Determine the (X, Y) coordinate at the center of the cell enclosing the given text.  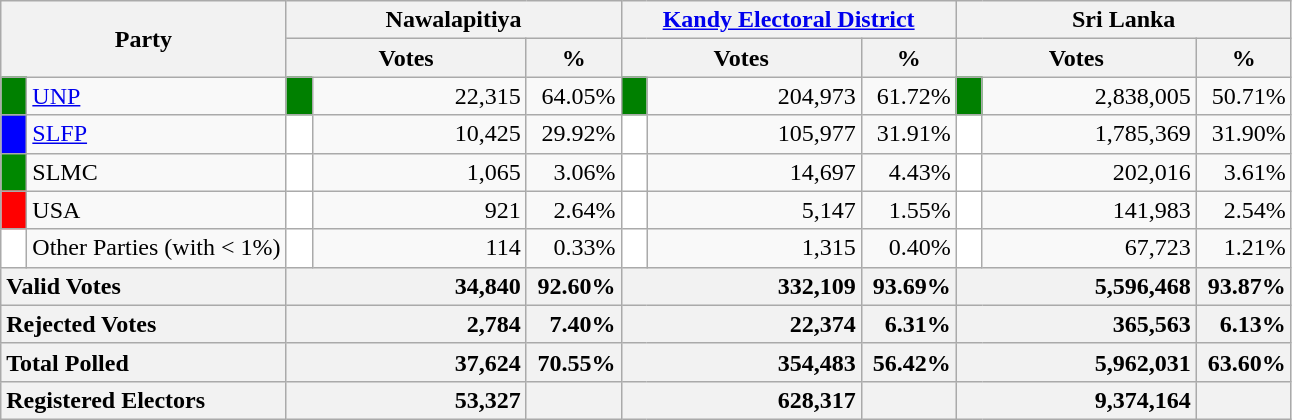
Kandy Electoral District (788, 20)
3.06% (574, 172)
Nawalapitiya (454, 20)
93.69% (908, 286)
1,065 (419, 172)
0.40% (908, 248)
9,374,164 (1076, 400)
Registered Electors (144, 400)
UNP (156, 96)
1.55% (908, 210)
Valid Votes (144, 286)
34,840 (406, 286)
921 (419, 210)
5,596,468 (1076, 286)
61.72% (908, 96)
2.54% (1244, 210)
SLMC (156, 172)
1.21% (1244, 248)
2,838,005 (1089, 96)
50.71% (1244, 96)
1,785,369 (1089, 134)
67,723 (1089, 248)
365,563 (1076, 324)
6.13% (1244, 324)
64.05% (574, 96)
93.87% (1244, 286)
70.55% (574, 362)
SLFP (156, 134)
10,425 (419, 134)
114 (419, 248)
14,697 (754, 172)
Sri Lanka (1124, 20)
2,784 (406, 324)
56.42% (908, 362)
354,483 (741, 362)
5,962,031 (1076, 362)
29.92% (574, 134)
628,317 (741, 400)
7.40% (574, 324)
202,016 (1089, 172)
105,977 (754, 134)
31.91% (908, 134)
141,983 (1089, 210)
Other Parties (with < 1%) (156, 248)
4.43% (908, 172)
Rejected Votes (144, 324)
204,973 (754, 96)
92.60% (574, 286)
0.33% (574, 248)
3.61% (1244, 172)
53,327 (406, 400)
6.31% (908, 324)
1,315 (754, 248)
Total Polled (144, 362)
22,374 (741, 324)
22,315 (419, 96)
USA (156, 210)
63.60% (1244, 362)
2.64% (574, 210)
31.90% (1244, 134)
332,109 (741, 286)
5,147 (754, 210)
Party (144, 39)
37,624 (406, 362)
